Return [x, y] of the center of cell containing provided text 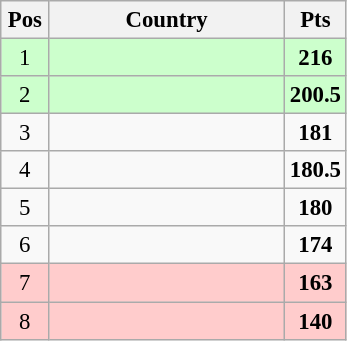
216 [315, 58]
180.5 [315, 170]
174 [315, 245]
6 [25, 245]
Pos [25, 20]
8 [25, 321]
5 [25, 208]
140 [315, 321]
180 [315, 208]
7 [25, 283]
181 [315, 133]
4 [25, 170]
200.5 [315, 95]
2 [25, 95]
3 [25, 133]
163 [315, 283]
Country [167, 20]
1 [25, 58]
Pts [315, 20]
